Return the [x, y] coordinate for the center point of the cell that contains the specified text.  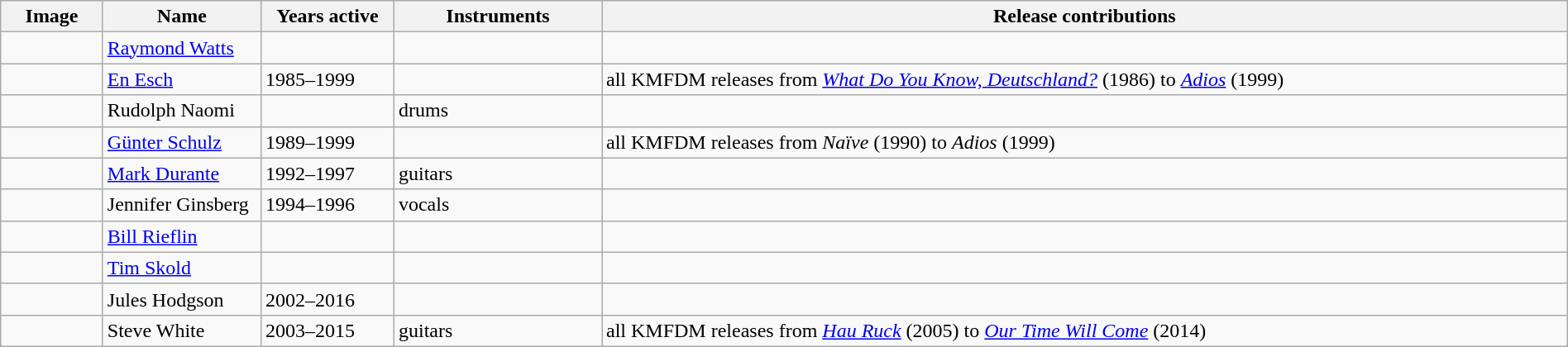
Raymond Watts [182, 48]
drums [498, 111]
all KMFDM releases from Naïve (1990) to Adios (1999) [1085, 142]
vocals [498, 205]
En Esch [182, 79]
2003–2015 [327, 330]
Name [182, 17]
all KMFDM releases from Hau Ruck (2005) to Our Time Will Come (2014) [1085, 330]
2002–2016 [327, 299]
all KMFDM releases from What Do You Know, Deutschland? (1986) to Adios (1999) [1085, 79]
1992–1997 [327, 173]
Steve White [182, 330]
Jennifer Ginsberg [182, 205]
Years active [327, 17]
Tim Skold [182, 268]
Bill Rieflin [182, 236]
1985–1999 [327, 79]
Jules Hodgson [182, 299]
Günter Schulz [182, 142]
Image [52, 17]
1994–1996 [327, 205]
Release contributions [1085, 17]
Rudolph Naomi [182, 111]
1989–1999 [327, 142]
Mark Durante [182, 173]
Instruments [498, 17]
